Pinpoint the cell where the given text exists, returning its (x, y) midpoint coordinate. 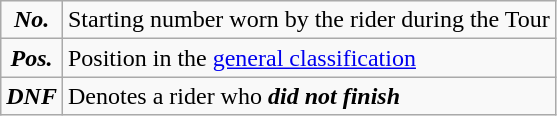
No. (32, 20)
DNF (32, 96)
Position in the general classification (308, 58)
Starting number worn by the rider during the Tour (308, 20)
Denotes a rider who did not finish (308, 96)
Pos. (32, 58)
